Determine the [X, Y] coordinate at the center of the cell enclosing the given text.  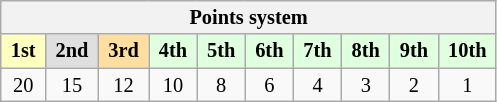
1st [24, 51]
15 [72, 85]
4th [173, 51]
2 [414, 85]
5th [221, 51]
6th [269, 51]
8 [221, 85]
4 [317, 85]
3rd [123, 51]
1 [467, 85]
10 [173, 85]
20 [24, 85]
2nd [72, 51]
3 [366, 85]
7th [317, 51]
8th [366, 51]
Points system [249, 17]
9th [414, 51]
6 [269, 85]
10th [467, 51]
12 [123, 85]
